For the text-containing cell, return its midpoint in (x, y) coordinate format. 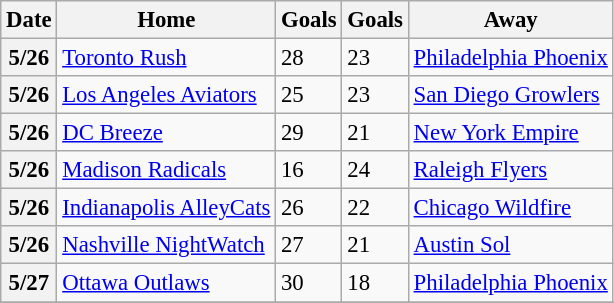
Nashville NightWatch (166, 245)
25 (309, 95)
New York Empire (510, 133)
28 (309, 58)
Ottawa Outlaws (166, 283)
Indianapolis AlleyCats (166, 208)
Toronto Rush (166, 58)
Home (166, 20)
5/27 (29, 283)
30 (309, 283)
22 (375, 208)
Los Angeles Aviators (166, 95)
24 (375, 170)
18 (375, 283)
Date (29, 20)
Austin Sol (510, 245)
Chicago Wildfire (510, 208)
Away (510, 20)
26 (309, 208)
Raleigh Flyers (510, 170)
Madison Radicals (166, 170)
16 (309, 170)
San Diego Growlers (510, 95)
29 (309, 133)
DC Breeze (166, 133)
27 (309, 245)
